Locate the cell with the specified text and output its (X, Y) center coordinate. 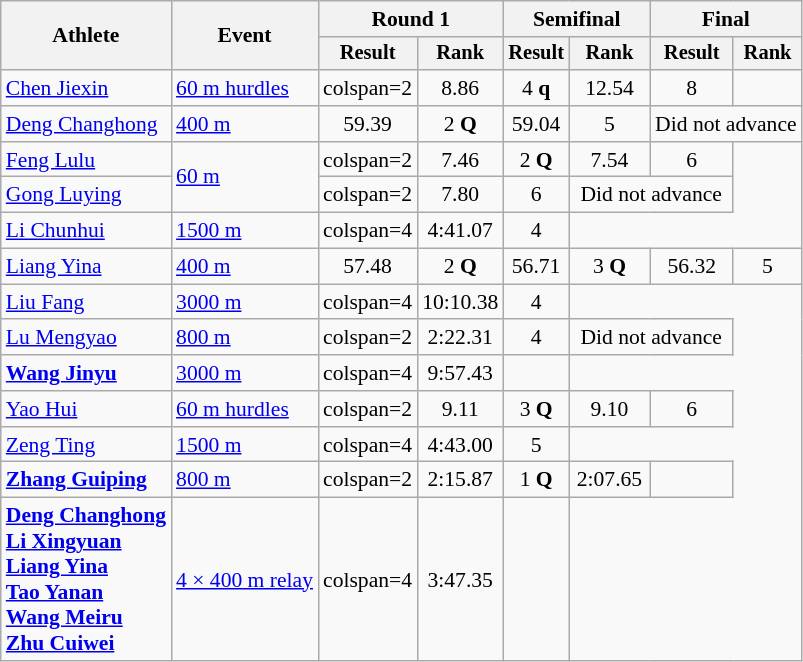
Lu Mengyao (86, 338)
9:57.43 (460, 373)
7.80 (460, 195)
Deng Changhong (86, 124)
56.32 (692, 267)
60 m (244, 178)
8.86 (460, 88)
2:22.31 (460, 338)
59.04 (536, 124)
Final (726, 19)
59.39 (368, 124)
Athlete (86, 36)
Zhang Guiping (86, 480)
1 Q (536, 480)
9.10 (610, 409)
4 × 400 m relay (244, 580)
2:07.65 (610, 480)
Yao Hui (86, 409)
Event (244, 36)
12.54 (610, 88)
Zeng Ting (86, 445)
Round 1 (410, 19)
3:47.35 (460, 580)
Liu Fang (86, 302)
4:43.00 (460, 445)
4:41.07 (460, 231)
10:10.38 (460, 302)
Semifinal (576, 19)
Wang Jinyu (86, 373)
7.46 (460, 160)
57.48 (368, 267)
Liang Yina (86, 267)
Deng ChanghongLi XingyuanLiang YinaTao YananWang MeiruZhu Cuiwei (86, 580)
8 (692, 88)
9.11 (460, 409)
Li Chunhui (86, 231)
Chen Jiexin (86, 88)
56.71 (536, 267)
Gong Luying (86, 195)
Feng Lulu (86, 160)
4 q (536, 88)
2:15.87 (460, 480)
7.54 (610, 160)
